Search for the cell housing the specified text and yield its [X, Y] center coordinate. 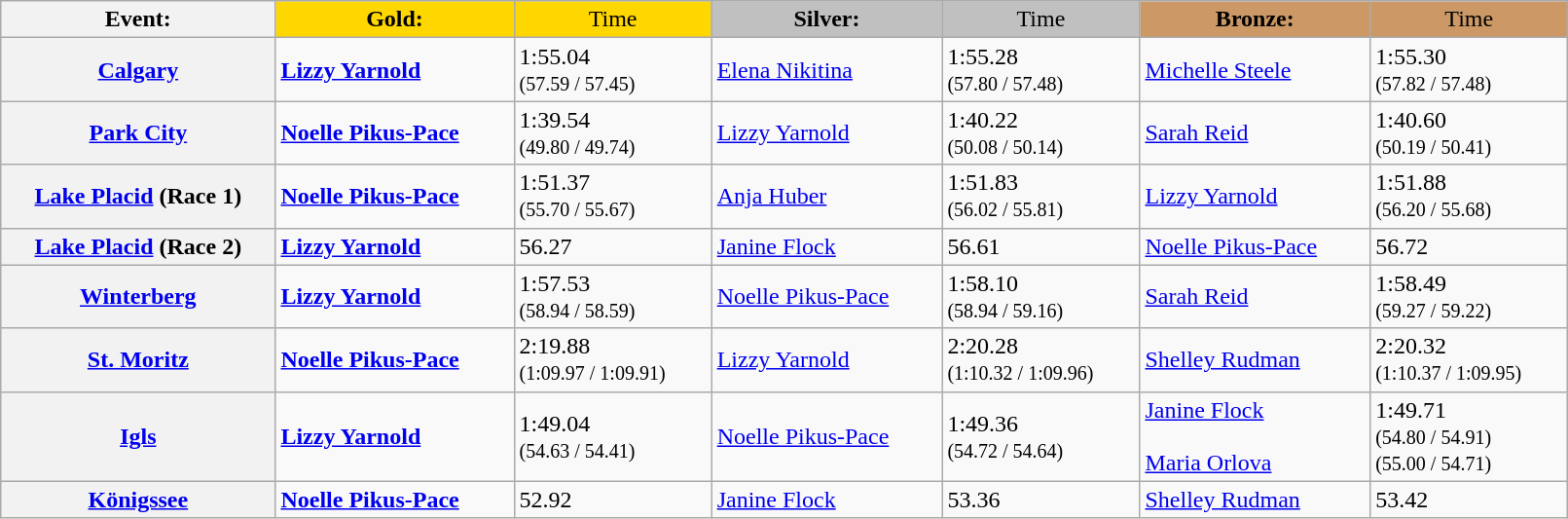
Event: [138, 19]
1:51.88(56.20 / 55.68) [1470, 197]
53.42 [1470, 500]
Gold: [395, 19]
1:55.04(57.59 / 57.45) [613, 70]
1:51.83(56.02 / 55.81) [1041, 197]
Anja Huber [827, 197]
Elena Nikitina [827, 70]
Michelle Steele [1256, 70]
1:49.04(54.63 / 54.41) [613, 436]
Park City [138, 132]
56.61 [1041, 246]
56.72 [1470, 246]
Bronze: [1256, 19]
Calgary [138, 70]
Janine Flock Maria Orlova [1256, 436]
1:40.60(50.19 / 50.41) [1470, 132]
1:39.54(49.80 / 49.74) [613, 132]
1:55.28(57.80 / 57.48) [1041, 70]
53.36 [1041, 500]
1:40.22(50.08 / 50.14) [1041, 132]
52.92 [613, 500]
1:55.30(57.82 / 57.48) [1470, 70]
2:20.32(1:10.37 / 1:09.95) [1470, 360]
Silver: [827, 19]
56.27 [613, 246]
Lake Placid (Race 1) [138, 197]
Igls [138, 436]
1:49.36(54.72 / 54.64) [1041, 436]
1:49.71(54.80 / 54.91)(55.00 / 54.71) [1470, 436]
Winterberg [138, 296]
Königssee [138, 500]
1:57.53(58.94 / 58.59) [613, 296]
1:58.49(59.27 / 59.22) [1470, 296]
1:58.10(58.94 / 59.16) [1041, 296]
2:20.28(1:10.32 / 1:09.96) [1041, 360]
2:19.88(1:09.97 / 1:09.91) [613, 360]
St. Moritz [138, 360]
1:51.37(55.70 / 55.67) [613, 197]
Lake Placid (Race 2) [138, 246]
